Scan for the cell matching the given text and deliver its (x, y) coordinate at center. 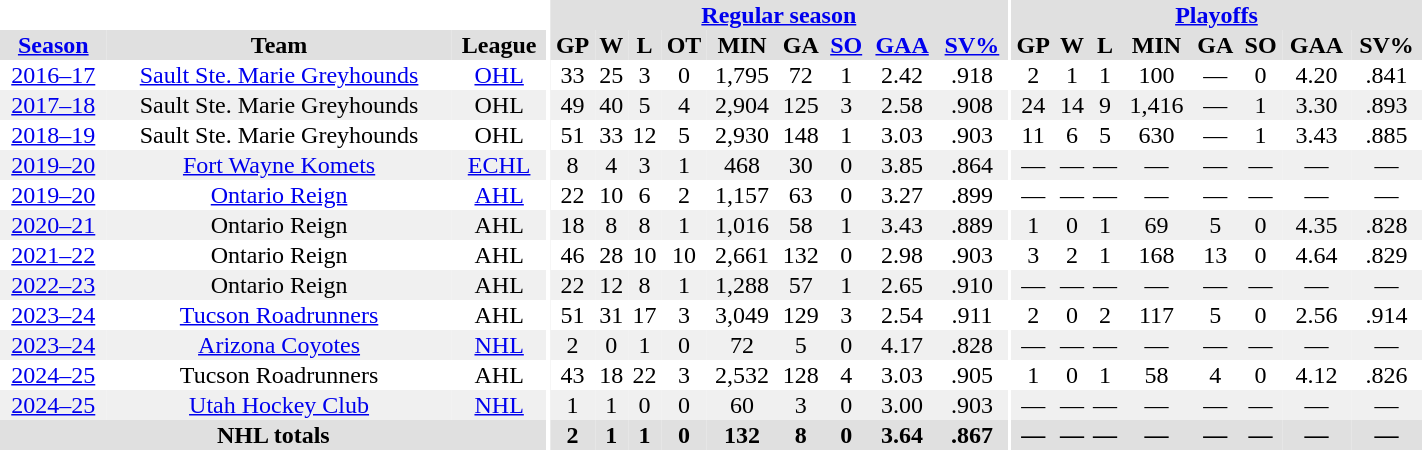
2.54 (902, 315)
2,904 (742, 105)
2.58 (902, 105)
46 (572, 255)
128 (801, 375)
.908 (972, 105)
3.00 (902, 405)
.826 (1386, 375)
1,016 (742, 225)
.914 (1386, 315)
69 (1157, 225)
ECHL (500, 165)
1,288 (742, 285)
1,157 (742, 195)
4.35 (1316, 225)
17 (644, 315)
.889 (972, 225)
24 (1033, 105)
60 (742, 405)
63 (801, 195)
Team (280, 45)
2,930 (742, 135)
117 (1157, 315)
125 (801, 105)
Utah Hockey Club (280, 405)
3.27 (902, 195)
.885 (1386, 135)
2021–22 (54, 255)
30 (801, 165)
.899 (972, 195)
Season (54, 45)
.864 (972, 165)
468 (742, 165)
2020–21 (54, 225)
168 (1157, 255)
3.30 (1316, 105)
3.64 (902, 435)
11 (1033, 135)
2.98 (902, 255)
.910 (972, 285)
1,795 (742, 75)
148 (801, 135)
.867 (972, 435)
14 (1072, 105)
2.65 (902, 285)
13 (1215, 255)
.829 (1386, 255)
630 (1157, 135)
2,532 (742, 375)
OT (684, 45)
4.20 (1316, 75)
.893 (1386, 105)
129 (801, 315)
1,416 (1157, 105)
9 (1104, 105)
3,049 (742, 315)
2,661 (742, 255)
43 (572, 375)
.905 (972, 375)
.918 (972, 75)
League (500, 45)
2.42 (902, 75)
4.12 (1316, 375)
Arizona Coyotes (280, 345)
2018–19 (54, 135)
28 (612, 255)
2016–17 (54, 75)
31 (612, 315)
40 (612, 105)
.841 (1386, 75)
2017–18 (54, 105)
Playoffs (1216, 15)
100 (1157, 75)
NHL totals (274, 435)
49 (572, 105)
4.64 (1316, 255)
2022–23 (54, 285)
.911 (972, 315)
3.85 (902, 165)
57 (801, 285)
2.56 (1316, 315)
25 (612, 75)
Regular season (778, 15)
Fort Wayne Komets (280, 165)
4.17 (902, 345)
